Capture the cell that displays the provided text and extract its [X, Y] central coordinate. 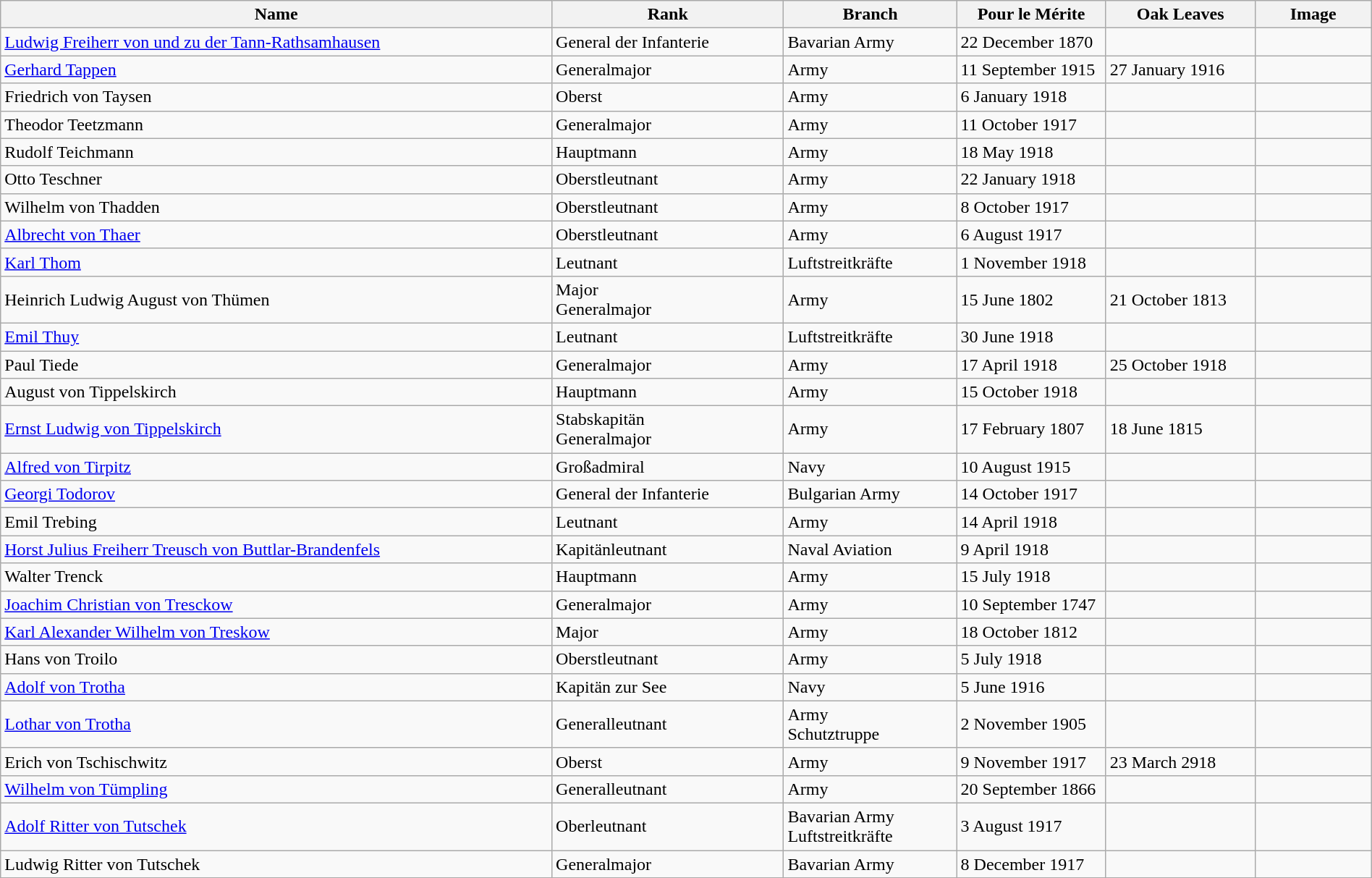
Heinrich Ludwig August von Thümen [276, 300]
Ludwig Freiherr von und zu der Tann-Rathsamhausen [276, 42]
17 February 1807 [1031, 430]
25 October 1918 [1180, 364]
Major [668, 632]
22 January 1918 [1031, 180]
10 August 1915 [1031, 467]
Bulgarian Army [870, 494]
20 September 1866 [1031, 789]
21 October 1813 [1180, 300]
30 June 1918 [1031, 337]
Adolf Ritter von Tutschek [276, 827]
10 September 1747 [1031, 604]
3 August 1917 [1031, 827]
Walter Trenck [276, 577]
18 June 1815 [1180, 430]
Oberleutnant [668, 827]
18 October 1812 [1031, 632]
Joachim Christian von Tresckow [276, 604]
5 July 1918 [1031, 659]
Alfred von Tirpitz [276, 467]
14 April 1918 [1031, 522]
9 April 1918 [1031, 549]
17 April 1918 [1031, 364]
Karl Thom [276, 262]
Albrecht von Thaer [276, 235]
Kapitän zur See [668, 687]
27 January 1916 [1180, 69]
Paul Tiede [276, 364]
14 October 1917 [1031, 494]
Friedrich von Taysen [276, 97]
6 January 1918 [1031, 97]
8 December 1917 [1031, 864]
Lothar von Trotha [276, 724]
August von Tippelskirch [276, 392]
8 October 1917 [1031, 207]
MajorGeneralmajor [668, 300]
Emil Trebing [276, 522]
15 October 1918 [1031, 392]
5 June 1916 [1031, 687]
Kapitänleutnant [668, 549]
Ludwig Ritter von Tutschek [276, 864]
Wilhelm von Thadden [276, 207]
Rank [668, 14]
6 August 1917 [1031, 235]
23 March 2918 [1180, 761]
Theodor Teetzmann [276, 124]
22 December 1870 [1031, 42]
Bavarian ArmyLuftstreitkräfte [870, 827]
Erich von Tschischwitz [276, 761]
Großadmiral [668, 467]
Wilhelm von Tümpling [276, 789]
15 June 1802 [1031, 300]
1 November 1918 [1031, 262]
15 July 1918 [1031, 577]
11 October 1917 [1031, 124]
Rudolf Teichmann [276, 152]
Ernst Ludwig von Tippelskirch [276, 430]
Adolf von Trotha [276, 687]
Otto Teschner [276, 180]
Pour le Mérite [1031, 14]
Image [1313, 14]
Gerhard Tappen [276, 69]
9 November 1917 [1031, 761]
ArmySchutztruppe [870, 724]
2 November 1905 [1031, 724]
18 May 1918 [1031, 152]
Oak Leaves [1180, 14]
Branch [870, 14]
Naval Aviation [870, 549]
StabskapitänGeneralmajor [668, 430]
Horst Julius Freiherr Treusch von Buttlar-Brandenfels [276, 549]
Emil Thuy [276, 337]
Georgi Todorov [276, 494]
Hans von Troilo [276, 659]
11 September 1915 [1031, 69]
Name [276, 14]
Karl Alexander Wilhelm von Treskow [276, 632]
